Output the (x, y) coordinate of the center of the cell containing the given text.  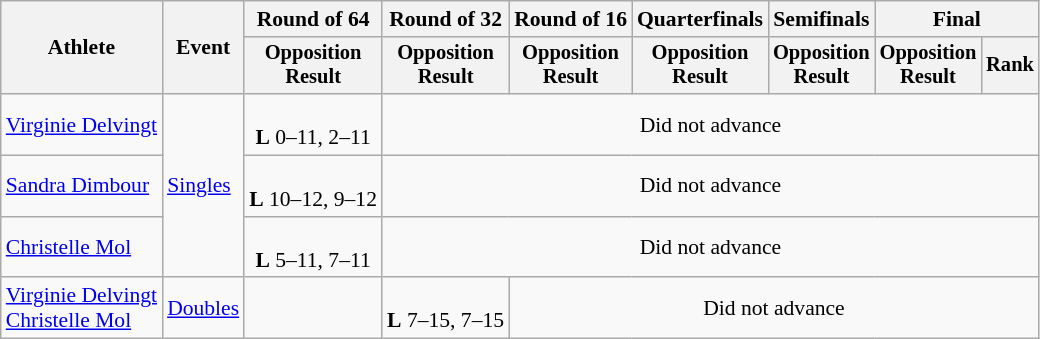
L 7–15, 7–15 (446, 308)
Final (957, 19)
Christelle Mol (82, 248)
Singles (203, 186)
Quarterfinals (700, 19)
L 5–11, 7–11 (313, 248)
Sandra Dimbour (82, 186)
Round of 16 (570, 19)
L 0–11, 2–11 (313, 124)
Event (203, 48)
L 10–12, 9–12 (313, 186)
Virginie Delvingt (82, 124)
Round of 64 (313, 19)
Athlete (82, 48)
Rank (1010, 66)
Doubles (203, 308)
Virginie DelvingtChristelle Mol (82, 308)
Round of 32 (446, 19)
Semifinals (822, 19)
